Search for the cell housing the specified text and yield its [x, y] center coordinate. 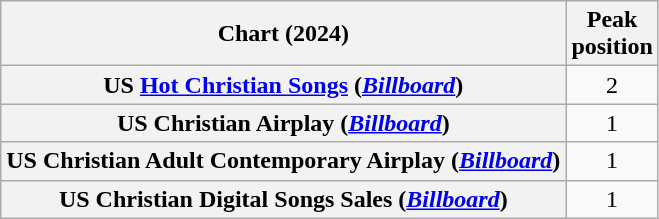
2 [612, 85]
Peakposition [612, 34]
US Christian Adult Contemporary Airplay (Billboard) [284, 161]
US Christian Airplay (Billboard) [284, 123]
Chart (2024) [284, 34]
US Christian Digital Songs Sales (Billboard) [284, 199]
US Hot Christian Songs (Billboard) [284, 85]
